Output the [X, Y] coordinate of the center of the cell containing the given text.  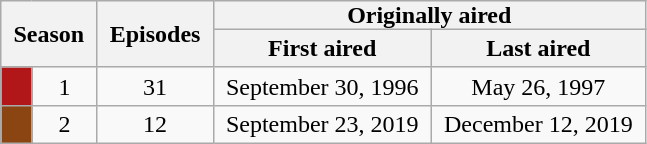
May 26, 1997 [538, 86]
December 12, 2019 [538, 124]
First aired [322, 48]
Last aired [538, 48]
12 [155, 124]
1 [64, 86]
31 [155, 86]
Season [49, 34]
2 [64, 124]
Episodes [155, 34]
Originally aired [429, 15]
September 30, 1996 [322, 86]
September 23, 2019 [322, 124]
